Capture the cell that displays the provided text and extract its (x, y) central coordinate. 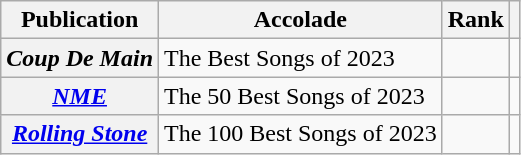
Coup De Main (80, 58)
Rolling Stone (80, 134)
Rank (476, 20)
The 50 Best Songs of 2023 (301, 96)
Publication (80, 20)
NME (80, 96)
The Best Songs of 2023 (301, 58)
The 100 Best Songs of 2023 (301, 134)
Accolade (301, 20)
